From the cell containing the given text, extract its center point as [x, y] coordinate. 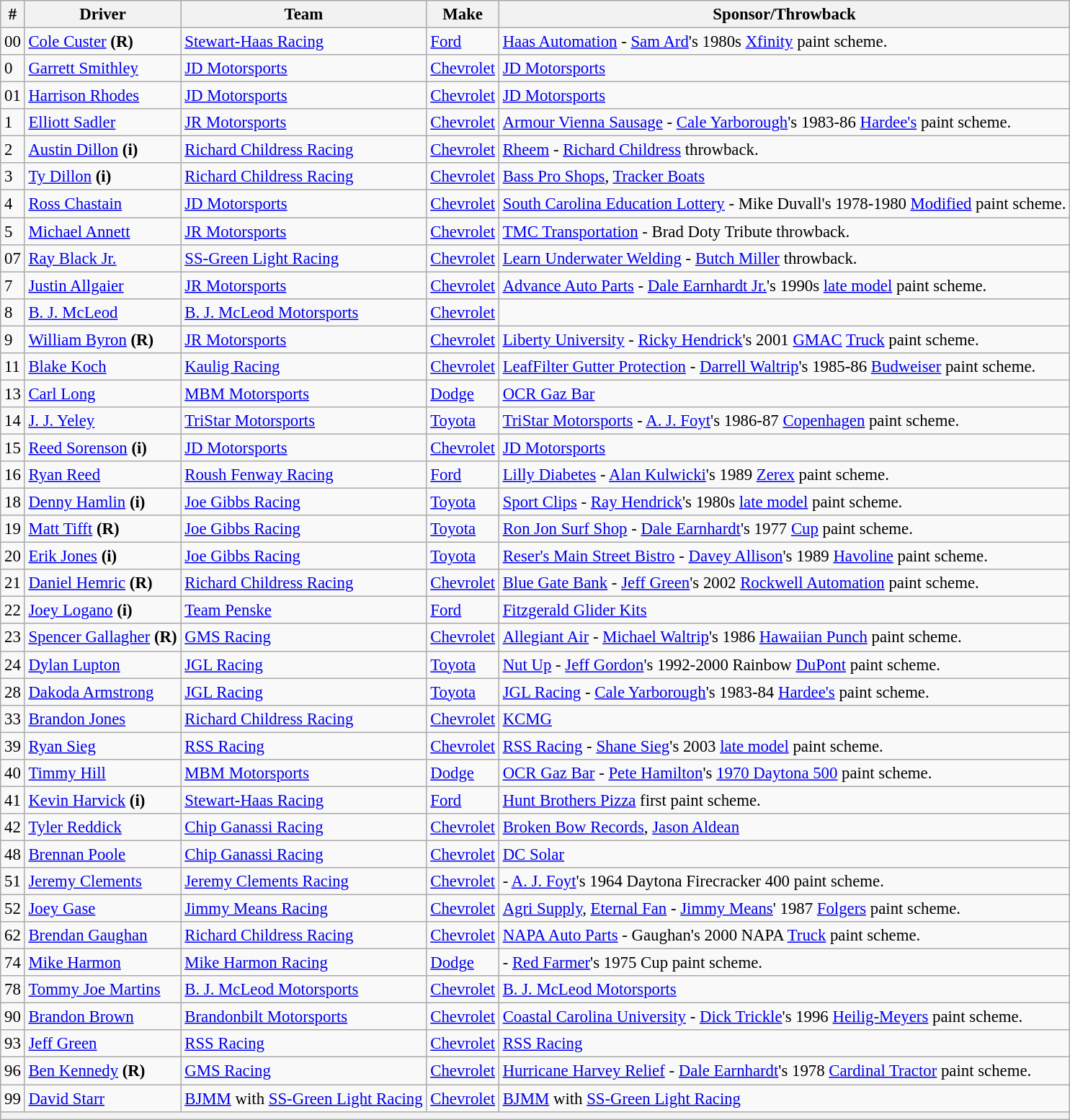
Armour Vienna Sausage - Cale Yarborough's 1983-86 Hardee's paint scheme. [784, 123]
14 [13, 421]
8 [13, 312]
Austin Dillon (i) [102, 150]
Fitzgerald Glider Kits [784, 610]
Denny Hamlin (i) [102, 502]
Coastal Carolina University - Dick Trickle's 1996 Heilig-Meyers paint scheme. [784, 1017]
- Red Farmer's 1975 Cup paint scheme. [784, 963]
South Carolina Education Lottery - Mike Duvall's 1978-1980 Modified paint scheme. [784, 204]
Jeff Green [102, 1044]
OCR Gaz Bar [784, 394]
LeafFilter Gutter Protection - Darrell Waltrip's 1985-86 Budweiser paint scheme. [784, 367]
JGL Racing - Cale Yarborough's 1983-84 Hardee's paint scheme. [784, 692]
Ross Chastain [102, 204]
62 [13, 935]
B. J. McLeod [102, 312]
Roush Fenway Racing [304, 475]
39 [13, 746]
9 [13, 339]
Ben Kennedy (R) [102, 1071]
00 [13, 42]
Ryan Sieg [102, 746]
90 [13, 1017]
Make [463, 14]
Mike Harmon Racing [304, 963]
Brennan Poole [102, 854]
22 [13, 610]
Ron Jon Surf Shop - Dale Earnhardt's 1977 Cup paint scheme. [784, 529]
Broken Bow Records, Jason Aldean [784, 827]
Ryan Reed [102, 475]
Jimmy Means Racing [304, 909]
23 [13, 638]
4 [13, 204]
Jeremy Clements Racing [304, 881]
Timmy Hill [102, 773]
52 [13, 909]
Hunt Brothers Pizza first paint scheme. [784, 800]
Ray Black Jr. [102, 258]
SS-Green Light Racing [304, 258]
48 [13, 854]
Michael Annett [102, 231]
Sponsor/Throwback [784, 14]
J. J. Yeley [102, 421]
42 [13, 827]
Garrett Smithley [102, 68]
Brandonbilt Motorsports [304, 1017]
Ty Dillon (i) [102, 177]
TMC Transportation - Brad Doty Tribute throwback. [784, 231]
33 [13, 719]
Driver [102, 14]
51 [13, 881]
07 [13, 258]
KCMG [784, 719]
99 [13, 1098]
Brandon Jones [102, 719]
15 [13, 448]
# [13, 14]
OCR Gaz Bar - Pete Hamilton's 1970 Daytona 500 paint scheme. [784, 773]
DC Solar [784, 854]
Kaulig Racing [304, 367]
Joey Logano (i) [102, 610]
Justin Allgaier [102, 285]
William Byron (R) [102, 339]
Team [304, 14]
Harrison Rhodes [102, 96]
NAPA Auto Parts - Gaughan's 2000 NAPA Truck paint scheme. [784, 935]
19 [13, 529]
Team Penske [304, 610]
Blake Koch [102, 367]
Reser's Main Street Bistro - Davey Allison's 1989 Havoline paint scheme. [784, 556]
96 [13, 1071]
78 [13, 990]
21 [13, 583]
Elliott Sadler [102, 123]
Dakoda Armstrong [102, 692]
Carl Long [102, 394]
20 [13, 556]
40 [13, 773]
1 [13, 123]
TriStar Motorsports - A. J. Foyt's 1986-87 Copenhagen paint scheme. [784, 421]
Dylan Lupton [102, 665]
2 [13, 150]
Sport Clips - Ray Hendrick's 1980s late model paint scheme. [784, 502]
5 [13, 231]
Spencer Gallagher (R) [102, 638]
24 [13, 665]
Brandon Brown [102, 1017]
Haas Automation - Sam Ard's 1980s Xfinity paint scheme. [784, 42]
David Starr [102, 1098]
Kevin Harvick (i) [102, 800]
Agri Supply, Eternal Fan - Jimmy Means' 1987 Folgers paint scheme. [784, 909]
Rheem - Richard Childress throwback. [784, 150]
Liberty University - Ricky Hendrick's 2001 GMAC Truck paint scheme. [784, 339]
Matt Tifft (R) [102, 529]
11 [13, 367]
3 [13, 177]
Tyler Reddick [102, 827]
Tommy Joe Martins [102, 990]
74 [13, 963]
0 [13, 68]
Daniel Hemric (R) [102, 583]
Mike Harmon [102, 963]
7 [13, 285]
01 [13, 96]
Nut Up - Jeff Gordon's 1992-2000 Rainbow DuPont paint scheme. [784, 665]
Jeremy Clements [102, 881]
Allegiant Air - Michael Waltrip's 1986 Hawaiian Punch paint scheme. [784, 638]
Reed Sorenson (i) [102, 448]
Lilly Diabetes - Alan Kulwicki's 1989 Zerex paint scheme. [784, 475]
Blue Gate Bank - Jeff Green's 2002 Rockwell Automation paint scheme. [784, 583]
18 [13, 502]
Bass Pro Shops, Tracker Boats [784, 177]
Brendan Gaughan [102, 935]
16 [13, 475]
Learn Underwater Welding - Butch Miller throwback. [784, 258]
RSS Racing - Shane Sieg's 2003 late model paint scheme. [784, 746]
Joey Gase [102, 909]
Advance Auto Parts - Dale Earnhardt Jr.'s 1990s late model paint scheme. [784, 285]
Cole Custer (R) [102, 42]
TriStar Motorsports [304, 421]
13 [13, 394]
41 [13, 800]
93 [13, 1044]
Hurricane Harvey Relief - Dale Earnhardt's 1978 Cardinal Tractor paint scheme. [784, 1071]
Erik Jones (i) [102, 556]
28 [13, 692]
- A. J. Foyt's 1964 Daytona Firecracker 400 paint scheme. [784, 881]
